Identify which cell holds the provided text, then report its (x, y) central coordinate. 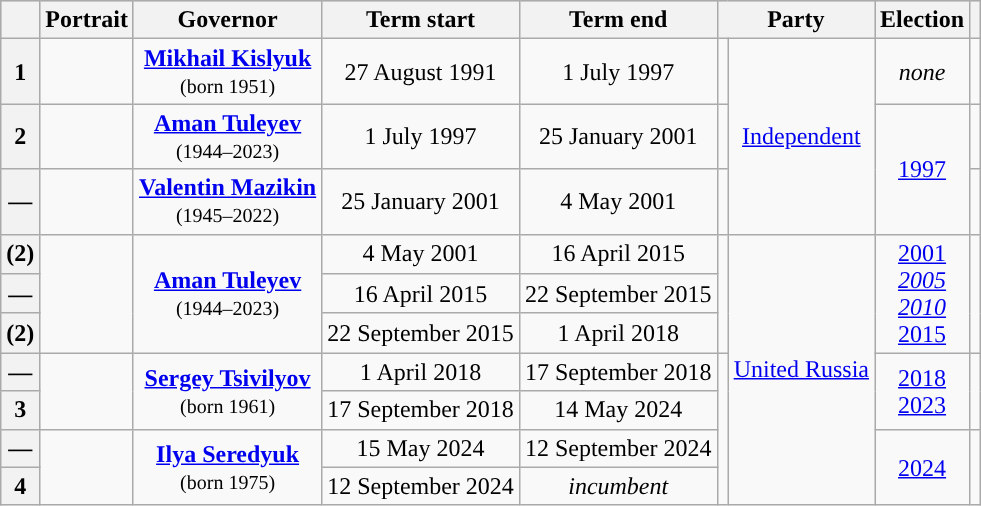
2001200520102015 (922, 294)
14 May 2024 (618, 410)
3 (20, 410)
United Russia (801, 370)
Portrait (87, 20)
Mikhail Kislyuk(born 1951) (227, 72)
Election (922, 20)
Sergey Tsivilyov(born 1961) (227, 391)
Valentin Mazikin(1945–2022) (227, 202)
Independent (801, 136)
Governor (227, 20)
2 (20, 136)
1 (20, 72)
4 (20, 486)
incumbent (618, 486)
Term start (421, 20)
Party (796, 20)
Ilya Seredyuk(born 1975) (227, 467)
2024 (922, 467)
none (922, 72)
1997 (922, 169)
20182023 (922, 391)
Term end (618, 20)
15 May 2024 (421, 448)
27 August 1991 (421, 72)
